Detect which cell encompasses the target text, then output its [X, Y] center coordinate. 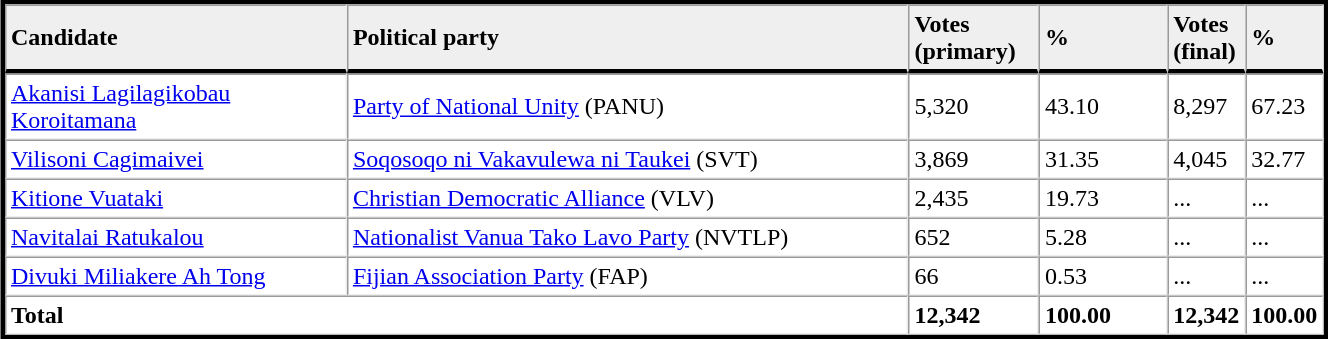
Votes(primary) [974, 38]
Akanisi Lagilagikobau Koroitamana [176, 107]
Fijian Association Party (FAP) [628, 276]
4,045 [1206, 160]
2,435 [974, 198]
19.73 [1103, 198]
5,320 [974, 107]
Candidate [176, 38]
67.23 [1284, 107]
5.28 [1103, 238]
8,297 [1206, 107]
Nationalist Vanua Tako Lavo Party (NVTLP) [628, 238]
Total [456, 316]
Political party [628, 38]
Soqosoqo ni Vakavulewa ni Taukei (SVT) [628, 160]
66 [974, 276]
32.77 [1284, 160]
3,869 [974, 160]
31.35 [1103, 160]
Divuki Miliakere Ah Tong [176, 276]
652 [974, 238]
Navitalai Ratukalou [176, 238]
Vilisoni Cagimaivei [176, 160]
0.53 [1103, 276]
Christian Democratic Alliance (VLV) [628, 198]
Party of National Unity (PANU) [628, 107]
Votes(final) [1206, 38]
43.10 [1103, 107]
Kitione Vuataki [176, 198]
